Pinpoint the cell where the given text exists, returning its [X, Y] midpoint coordinate. 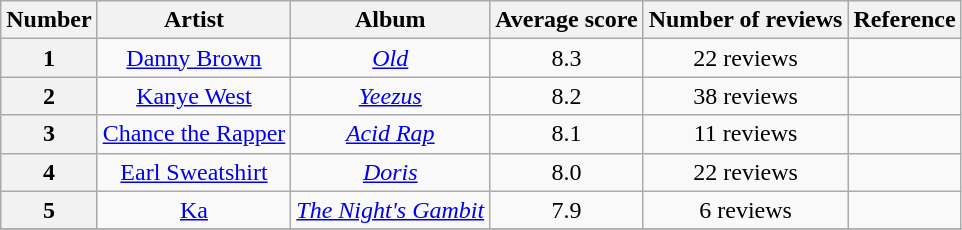
7.9 [566, 210]
3 [49, 134]
2 [49, 96]
Yeezus [390, 96]
Reference [904, 20]
Danny Brown [194, 58]
5 [49, 210]
8.2 [566, 96]
38 reviews [746, 96]
Artist [194, 20]
Kanye West [194, 96]
The Night's Gambit [390, 210]
Old [390, 58]
1 [49, 58]
Doris [390, 172]
8.1 [566, 134]
8.0 [566, 172]
Number [49, 20]
6 reviews [746, 210]
Earl Sweatshirt [194, 172]
Average score [566, 20]
8.3 [566, 58]
Album [390, 20]
4 [49, 172]
Chance the Rapper [194, 134]
Ka [194, 210]
11 reviews [746, 134]
Acid Rap [390, 134]
Number of reviews [746, 20]
